Search for the cell housing the specified text and yield its (X, Y) center coordinate. 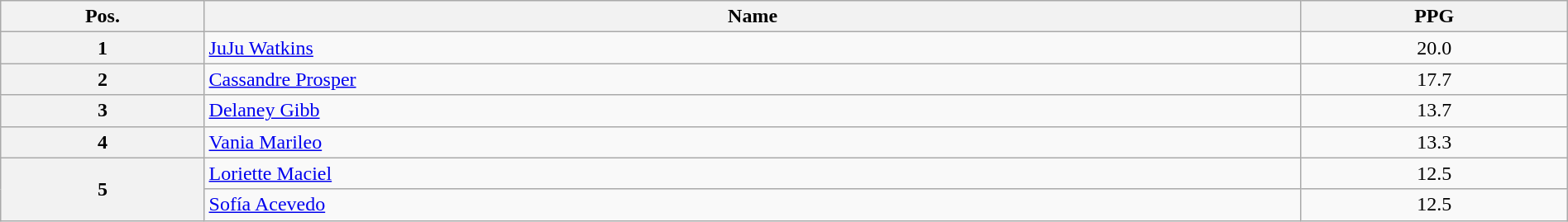
JuJu Watkins (753, 48)
1 (103, 48)
Loriette Maciel (753, 173)
Delaney Gibb (753, 111)
PPG (1434, 17)
13.7 (1434, 111)
20.0 (1434, 48)
Name (753, 17)
4 (103, 142)
Pos. (103, 17)
5 (103, 189)
Vania Marileo (753, 142)
3 (103, 111)
Cassandre Prosper (753, 79)
Sofía Acevedo (753, 205)
17.7 (1434, 79)
13.3 (1434, 142)
2 (103, 79)
